Determine the (x, y) coordinate at the center of the cell enclosing the given text.  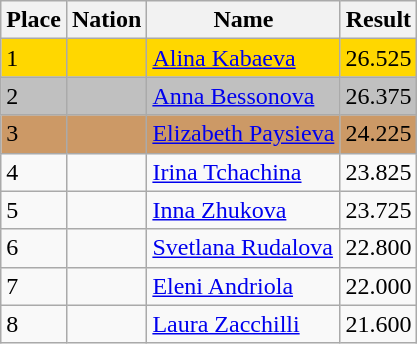
Inna Zhukova (244, 210)
Nation (106, 20)
26.375 (378, 96)
Anna Bessonova (244, 96)
21.600 (378, 324)
Irina Tchachina (244, 172)
2 (34, 96)
23.725 (378, 210)
4 (34, 172)
22.800 (378, 248)
Eleni Andriola (244, 286)
6 (34, 248)
Name (244, 20)
7 (34, 286)
22.000 (378, 286)
Laura Zacchilli (244, 324)
23.825 (378, 172)
26.525 (378, 58)
Place (34, 20)
3 (34, 134)
1 (34, 58)
Result (378, 20)
Elizabeth Paysieva (244, 134)
Svetlana Rudalova (244, 248)
5 (34, 210)
Alina Kabaeva (244, 58)
8 (34, 324)
24.225 (378, 134)
